Identify which cell holds the provided text, then report its [X, Y] central coordinate. 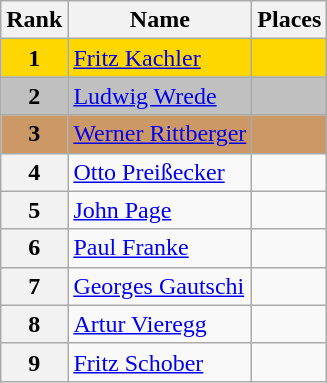
Name [160, 20]
7 [34, 286]
2 [34, 96]
Fritz Kachler [160, 58]
Rank [34, 20]
Artur Vieregg [160, 324]
Georges Gautschi [160, 286]
Werner Rittberger [160, 134]
1 [34, 58]
Paul Franke [160, 248]
3 [34, 134]
5 [34, 210]
4 [34, 172]
Fritz Schober [160, 362]
Ludwig Wrede [160, 96]
Otto Preißecker [160, 172]
6 [34, 248]
Places [290, 20]
John Page [160, 210]
9 [34, 362]
8 [34, 324]
